Identify which cell holds the provided text, then report its [X, Y] central coordinate. 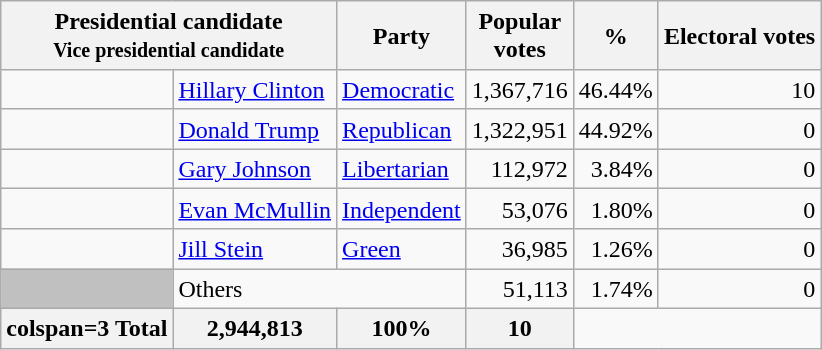
1.74% [616, 289]
Popularvotes [520, 36]
44.92% [616, 129]
1,322,951 [520, 129]
46.44% [616, 89]
% [616, 36]
1.80% [616, 209]
3.84% [616, 169]
51,113 [520, 289]
1,367,716 [520, 89]
Republican [402, 129]
Party [402, 36]
Jill Stein [255, 249]
Hillary Clinton [255, 89]
Independent [402, 209]
Electoral votes [739, 36]
53,076 [520, 209]
Evan McMullin [255, 209]
Gary Johnson [255, 169]
100% [402, 328]
Green [402, 249]
112,972 [520, 169]
Democratic [402, 89]
36,985 [520, 249]
2,944,813 [255, 328]
Libertarian [402, 169]
1.26% [616, 249]
Others [320, 289]
Presidential candidateVice presidential candidate [169, 36]
Donald Trump [255, 129]
colspan=3 Total [87, 328]
